Extract the (x, y) coordinate from the center of the cell holding the provided text.  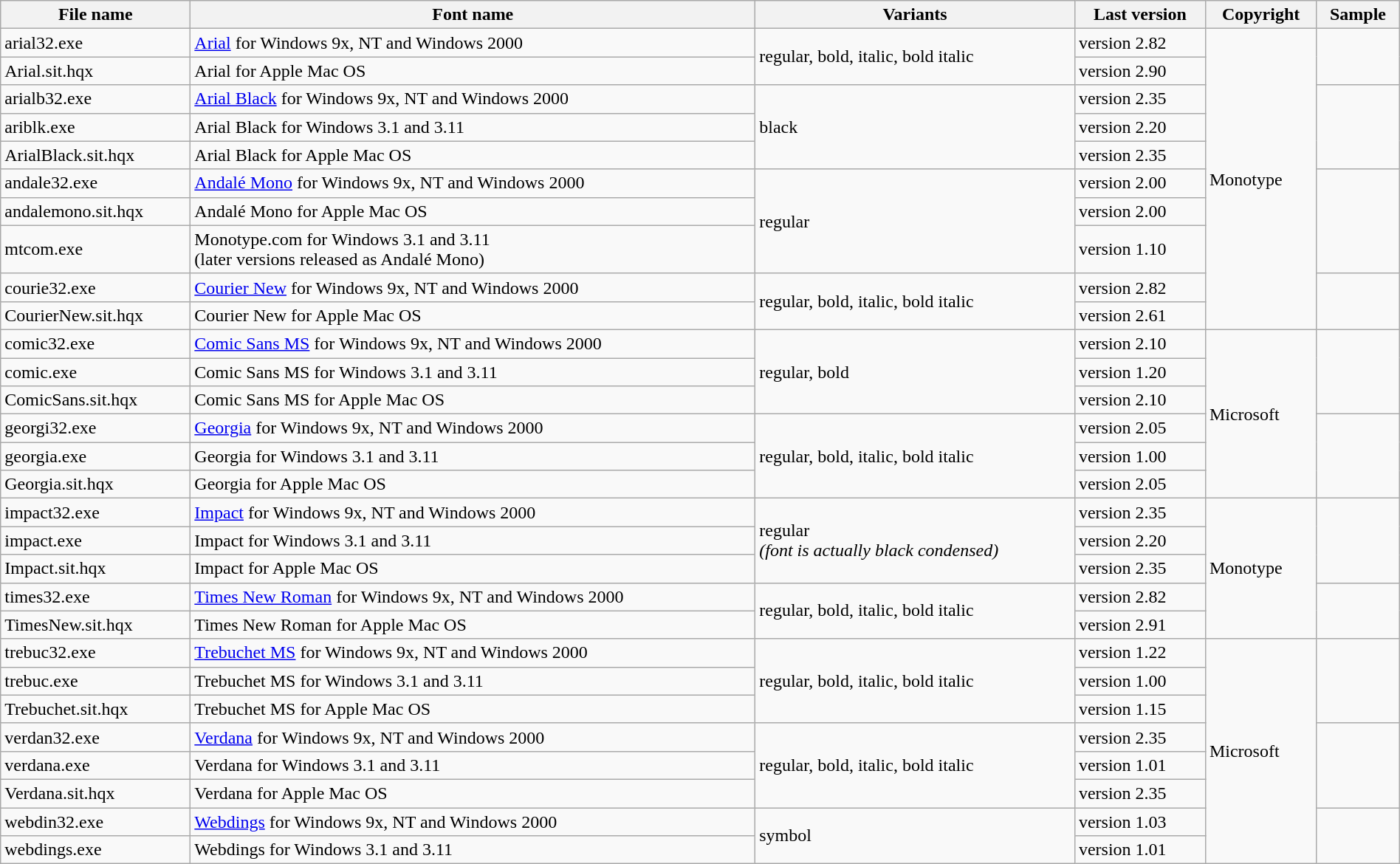
version 2.91 (1140, 625)
Times New Roman for Windows 9x, NT and Windows 2000 (473, 597)
Variants (916, 15)
File name (96, 15)
Georgia for Apple Mac OS (473, 484)
ArialBlack.sit.hqx (96, 155)
Arial for Apple Mac OS (473, 71)
Comic Sans MS for Apple Mac OS (473, 400)
Georgia for Windows 9x, NT and Windows 2000 (473, 428)
Comic Sans MS for Windows 9x, NT and Windows 2000 (473, 343)
version 1.15 (1140, 709)
Impact for Apple Mac OS (473, 569)
version 2.61 (1140, 315)
Copyright (1260, 15)
verdan32.exe (96, 737)
Sample (1358, 15)
Arial Black for Apple Mac OS (473, 155)
comic.exe (96, 371)
arial32.exe (96, 43)
Times New Roman for Apple Mac OS (473, 625)
CourierNew.sit.hqx (96, 315)
regular (font is actually black condensed) (916, 541)
ariblk.exe (96, 127)
version 1.22 (1140, 653)
Courier New for Windows 9x, NT and Windows 2000 (473, 287)
Verdana.sit.hqx (96, 793)
version 1.03 (1140, 822)
georgia.exe (96, 456)
trebuc.exe (96, 681)
courie32.exe (96, 287)
black (916, 127)
Andalé Mono for Windows 9x, NT and Windows 2000 (473, 183)
webdings.exe (96, 850)
regular (916, 222)
Verdana for Windows 9x, NT and Windows 2000 (473, 737)
times32.exe (96, 597)
webdin32.exe (96, 822)
Webdings for Windows 3.1 and 3.11 (473, 850)
version 2.90 (1140, 71)
arialb32.exe (96, 99)
Webdings for Windows 9x, NT and Windows 2000 (473, 822)
symbol (916, 836)
Arial for Windows 9x, NT and Windows 2000 (473, 43)
georgi32.exe (96, 428)
andalemono.sit.hqx (96, 211)
Monotype.com for Windows 3.1 and 3.11(later versions released as Andalé Mono) (473, 250)
TimesNew.sit.hqx (96, 625)
Arial.sit.hqx (96, 71)
Comic Sans MS for Windows 3.1 and 3.11 (473, 371)
Last version (1140, 15)
Trebuchet MS for Windows 3.1 and 3.11 (473, 681)
Trebuchet MS for Apple Mac OS (473, 709)
Verdana for Windows 3.1 and 3.11 (473, 765)
Trebuchet.sit.hqx (96, 709)
ComicSans.sit.hqx (96, 400)
version 1.10 (1140, 250)
Impact for Windows 9x, NT and Windows 2000 (473, 512)
Verdana for Apple Mac OS (473, 793)
impact32.exe (96, 512)
version 1.20 (1140, 371)
Georgia for Windows 3.1 and 3.11 (473, 456)
Andalé Mono for Apple Mac OS (473, 211)
verdana.exe (96, 765)
Courier New for Apple Mac OS (473, 315)
impact.exe (96, 541)
Arial Black for Windows 9x, NT and Windows 2000 (473, 99)
Impact.sit.hqx (96, 569)
Font name (473, 15)
Arial Black for Windows 3.1 and 3.11 (473, 127)
Impact for Windows 3.1 and 3.11 (473, 541)
Georgia.sit.hqx (96, 484)
andale32.exe (96, 183)
mtcom.exe (96, 250)
comic32.exe (96, 343)
regular, bold (916, 371)
Trebuchet MS for Windows 9x, NT and Windows 2000 (473, 653)
trebuc32.exe (96, 653)
